Return the [X, Y] coordinate for the center point of the cell that contains the specified text.  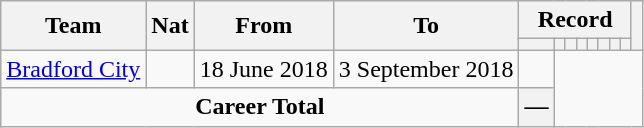
Career Total [260, 107]
Record [575, 20]
3 September 2018 [426, 69]
18 June 2018 [264, 69]
Bradford City [74, 69]
Team [74, 26]
— [536, 107]
From [264, 26]
To [426, 26]
Nat [170, 26]
